Locate the cell with the specified text and output its [x, y] center coordinate. 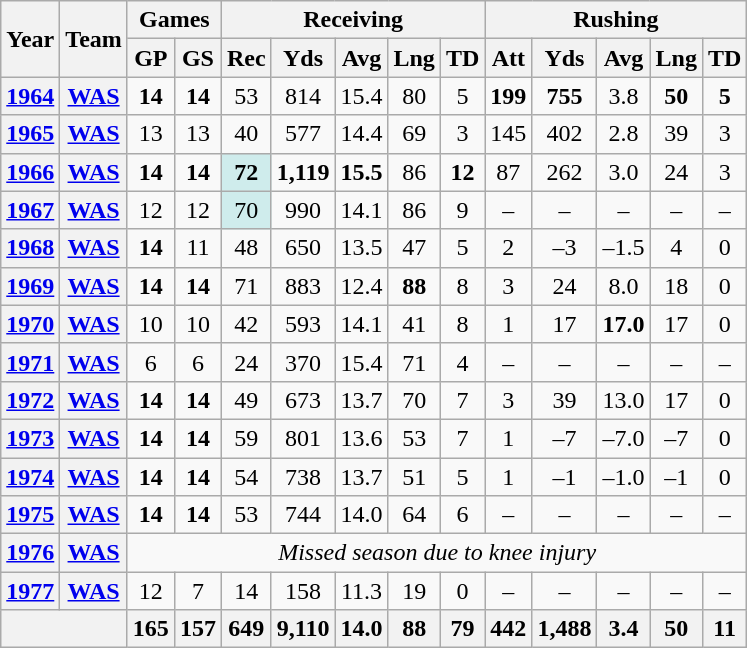
1,488 [564, 629]
15.5 [362, 172]
–7.0 [624, 438]
12.4 [362, 286]
48 [246, 248]
744 [303, 515]
814 [303, 96]
64 [414, 515]
51 [414, 477]
GS [198, 58]
Rushing [616, 20]
54 [246, 477]
1967 [30, 210]
11.3 [362, 591]
158 [303, 591]
577 [303, 134]
14.4 [362, 134]
Rec [246, 58]
262 [564, 172]
Receiving [352, 20]
8.0 [624, 286]
145 [508, 134]
1977 [30, 591]
1966 [30, 172]
Team [94, 39]
80 [414, 96]
165 [150, 629]
990 [303, 210]
Att [508, 58]
–1.5 [624, 248]
Games [174, 20]
1973 [30, 438]
157 [198, 629]
17.0 [624, 324]
40 [246, 134]
883 [303, 286]
442 [508, 629]
593 [303, 324]
1971 [30, 362]
87 [508, 172]
13.0 [624, 400]
GP [150, 58]
1,119 [303, 172]
1968 [30, 248]
3.4 [624, 629]
19 [414, 591]
1972 [30, 400]
1969 [30, 286]
9 [462, 210]
69 [414, 134]
2 [508, 248]
650 [303, 248]
1965 [30, 134]
13.5 [362, 248]
72 [246, 172]
1976 [30, 553]
755 [564, 96]
42 [246, 324]
47 [414, 248]
673 [303, 400]
2.8 [624, 134]
738 [303, 477]
1970 [30, 324]
402 [564, 134]
–3 [564, 248]
41 [414, 324]
1974 [30, 477]
79 [462, 629]
Year [30, 39]
13.6 [362, 438]
18 [676, 286]
49 [246, 400]
649 [246, 629]
Missed season due to knee injury [437, 553]
1975 [30, 515]
1964 [30, 96]
3.0 [624, 172]
59 [246, 438]
801 [303, 438]
370 [303, 362]
199 [508, 96]
9,110 [303, 629]
3.8 [624, 96]
–1.0 [624, 477]
